Capture the cell that displays the provided text and extract its (X, Y) central coordinate. 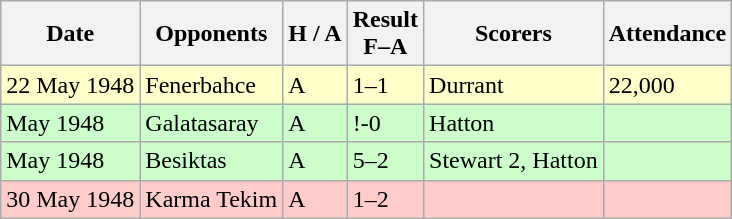
Attendance (667, 34)
Date (70, 34)
ResultF–A (385, 34)
Fenerbahce (212, 85)
Opponents (212, 34)
Hatton (514, 123)
Stewart 2, Hatton (514, 161)
1–1 (385, 85)
22,000 (667, 85)
Karma Tekim (212, 199)
Scorers (514, 34)
1–2 (385, 199)
H / A (315, 34)
Besiktas (212, 161)
30 May 1948 (70, 199)
22 May 1948 (70, 85)
!-0 (385, 123)
Durrant (514, 85)
Galatasaray (212, 123)
5–2 (385, 161)
